Detect which cell encompasses the target text, then output its (x, y) center coordinate. 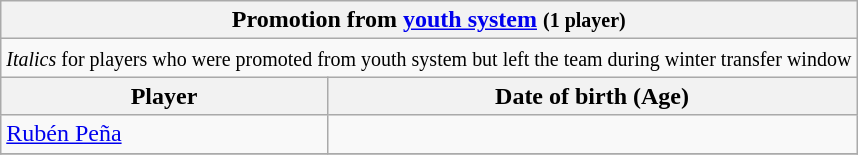
Player (164, 96)
Rubén Peña (164, 134)
Date of birth (Age) (592, 96)
Promotion from youth system (1 player) (429, 20)
Italics for players who were promoted from youth system but left the team during winter transfer window (429, 58)
